Scan for the cell matching the given text and deliver its (x, y) coordinate at center. 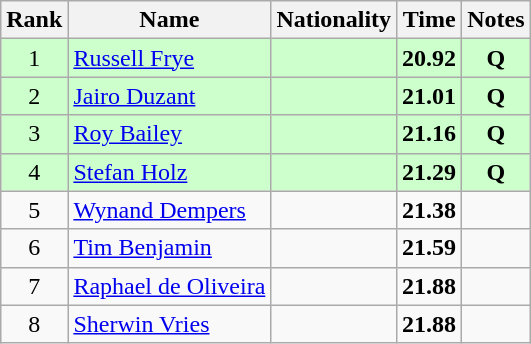
Roy Bailey (170, 134)
Rank (34, 20)
20.92 (430, 58)
Wynand Dempers (170, 210)
21.38 (430, 210)
Raphael de Oliveira (170, 286)
21.01 (430, 96)
Sherwin Vries (170, 324)
21.59 (430, 248)
Russell Frye (170, 58)
Time (430, 20)
Nationality (334, 20)
2 (34, 96)
Tim Benjamin (170, 248)
Name (170, 20)
1 (34, 58)
Notes (496, 20)
8 (34, 324)
7 (34, 286)
4 (34, 172)
5 (34, 210)
Stefan Holz (170, 172)
21.29 (430, 172)
21.16 (430, 134)
3 (34, 134)
6 (34, 248)
Jairo Duzant (170, 96)
